Locate the cell with the specified text and output its [X, Y] center coordinate. 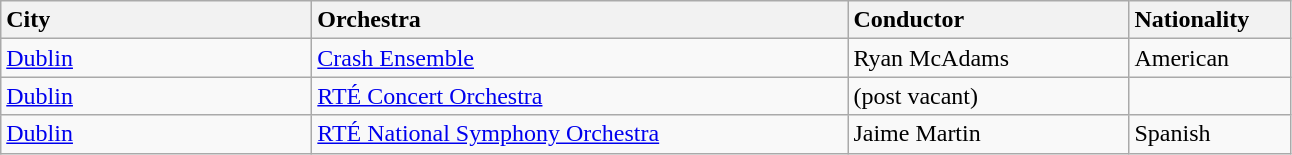
RTÉ National Symphony Orchestra [580, 134]
Conductor [988, 20]
Nationality [1210, 20]
City [156, 20]
RTÉ Concert Orchestra [580, 96]
Jaime Martin [988, 134]
Spanish [1210, 134]
Crash Ensemble [580, 58]
Orchestra [580, 20]
Ryan McAdams [988, 58]
(post vacant) [988, 96]
American [1210, 58]
